Pinpoint the cell where the given text exists, returning its [x, y] midpoint coordinate. 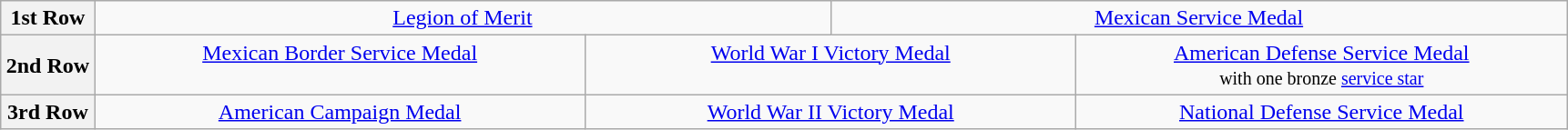
Mexican Service Medal [1198, 18]
American Defense Service Medalwith one bronze service star [1322, 65]
Legion of Merit [463, 18]
National Defense Service Medal [1322, 112]
1st Row [47, 18]
American Campaign Medal [341, 112]
World War I Victory Medal [830, 65]
World War II Victory Medal [830, 112]
3rd Row [47, 112]
Mexican Border Service Medal [341, 65]
2nd Row [47, 65]
